Find where the given text appears and provide that cell's center as [x, y] coordinate. 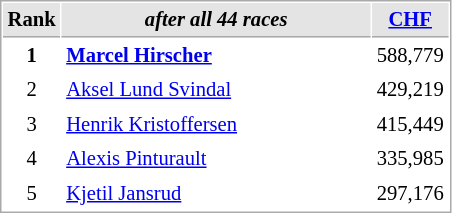
Kjetil Jansrud [216, 194]
Alexis Pinturault [216, 158]
588,779 [410, 56]
1 [32, 56]
2 [32, 90]
Marcel Hirscher [216, 56]
429,219 [410, 90]
Aksel Lund Svindal [216, 90]
Rank [32, 20]
5 [32, 194]
after all 44 races [216, 20]
335,985 [410, 158]
4 [32, 158]
297,176 [410, 194]
CHF [410, 20]
Henrik Kristoffersen [216, 124]
3 [32, 124]
415,449 [410, 124]
